Pinpoint the cell where the given text exists, returning its (X, Y) midpoint coordinate. 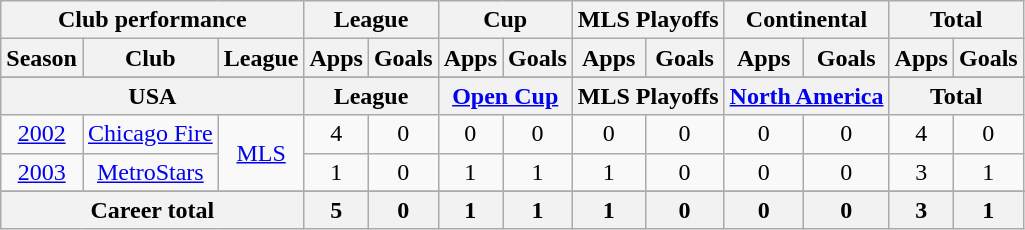
Cup (505, 20)
2003 (42, 172)
Season (42, 58)
Club performance (152, 20)
USA (152, 96)
Open Cup (505, 96)
MLS (261, 153)
Career total (152, 210)
Club (150, 58)
Continental (806, 20)
North America (806, 96)
5 (336, 210)
2002 (42, 134)
MetroStars (150, 172)
Chicago Fire (150, 134)
